From the cell containing the given text, extract its center point as [X, Y] coordinate. 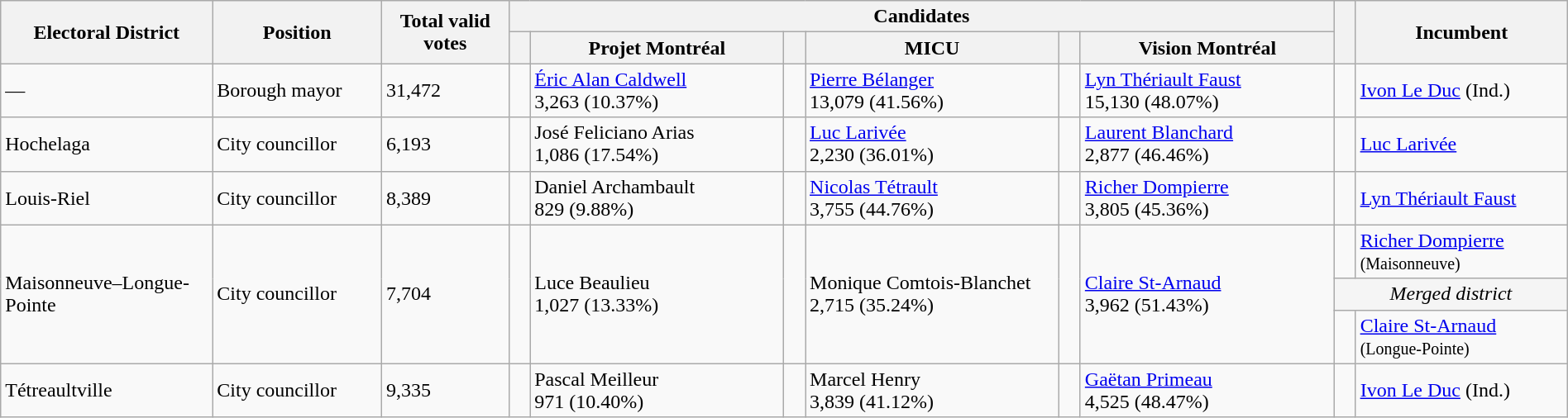
Total valid votes [446, 32]
Vision Montréal [1207, 48]
Tétreaultville [107, 390]
— [107, 91]
Candidates [921, 17]
Laurent Blanchard2,877 (46.46%) [1207, 144]
Marcel Henry3,839 (41.12%) [933, 390]
Lyn Thériault Faust [1461, 198]
Maisonneuve–Longue-Pointe [107, 294]
Luc Larivée [1461, 144]
MICU [933, 48]
José Feliciano Arias1,086 (17.54%) [657, 144]
Claire St-Arnaud3,962 (51.43%) [1207, 294]
Richer Dompierre3,805 (45.36%) [1207, 198]
Projet Montréal [657, 48]
Pierre Bélanger 13,079 (41.56%) [933, 91]
Gaëtan Primeau4,525 (48.47%) [1207, 390]
Luc Larivée2,230 (36.01%) [933, 144]
Borough mayor [298, 91]
Incumbent [1461, 32]
Nicolas Tétrault3,755 (44.76%) [933, 198]
Luce Beaulieu1,027 (13.33%) [657, 294]
Electoral District [107, 32]
Position [298, 32]
8,389 [446, 198]
Daniel Archambault829 (9.88%) [657, 198]
Richer Dompierre(Maisonneuve) [1461, 251]
Louis-Riel [107, 198]
6,193 [446, 144]
31,472 [446, 91]
Monique Comtois-Blanchet2,715 (35.24%) [933, 294]
Hochelaga [107, 144]
Merged district [1451, 294]
Éric Alan Caldwell 3,263 (10.37%) [657, 91]
Pascal Meilleur971 (10.40%) [657, 390]
9,335 [446, 390]
7,704 [446, 294]
Claire St-Arnaud(Longue-Pointe) [1461, 337]
Lyn Thériault Faust 15,130 (48.07%) [1207, 91]
